Pinpoint the cell where the given text exists, returning its (x, y) midpoint coordinate. 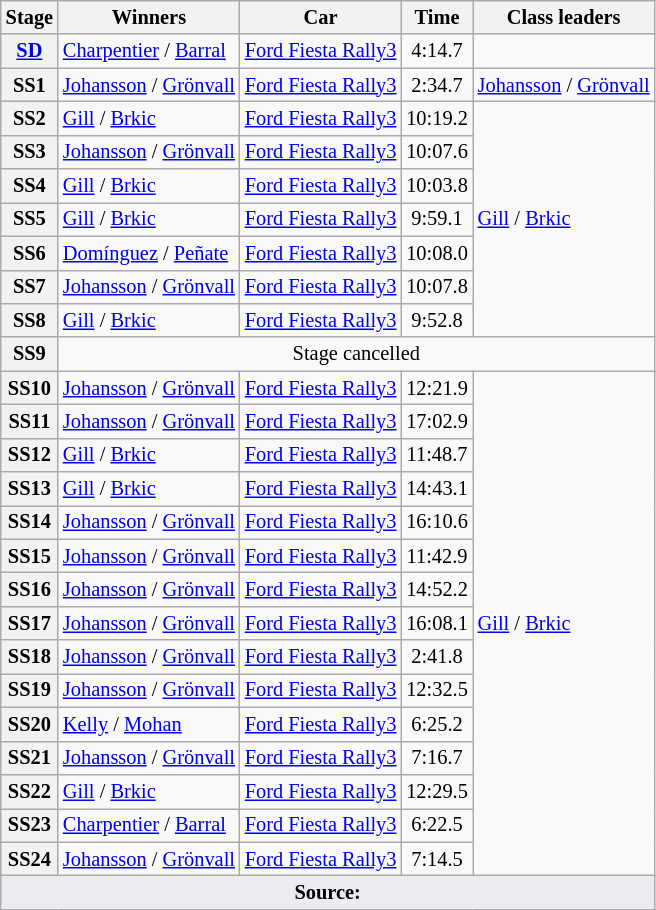
SS7 (30, 287)
SS6 (30, 253)
SS24 (30, 859)
SS15 (30, 556)
16:10.6 (436, 522)
6:25.2 (436, 724)
Kelly / Mohan (149, 724)
SS11 (30, 421)
SS2 (30, 118)
7:16.7 (436, 758)
11:42.9 (436, 556)
6:22.5 (436, 825)
2:41.8 (436, 657)
Stage (30, 17)
SS3 (30, 152)
10:07.6 (436, 152)
SS20 (30, 724)
SS18 (30, 657)
14:52.2 (436, 589)
10:07.8 (436, 287)
Source: (328, 892)
SS16 (30, 589)
7:14.5 (436, 859)
Class leaders (564, 17)
SS5 (30, 219)
SS14 (30, 522)
9:52.8 (436, 320)
SS1 (30, 85)
14:43.1 (436, 489)
16:08.1 (436, 623)
SS23 (30, 825)
9:59.1 (436, 219)
17:02.9 (436, 421)
SS9 (30, 354)
SD (30, 51)
SS22 (30, 791)
12:32.5 (436, 690)
10:03.8 (436, 186)
Time (436, 17)
2:34.7 (436, 85)
11:48.7 (436, 455)
SS21 (30, 758)
SS12 (30, 455)
SS17 (30, 623)
12:29.5 (436, 791)
Winners (149, 17)
Stage cancelled (356, 354)
10:08.0 (436, 253)
SS19 (30, 690)
SS10 (30, 388)
SS4 (30, 186)
10:19.2 (436, 118)
SS8 (30, 320)
12:21.9 (436, 388)
4:14.7 (436, 51)
Car (320, 17)
Domínguez / Peñate (149, 253)
SS13 (30, 489)
